From the cell containing the given text, extract its center point as [X, Y] coordinate. 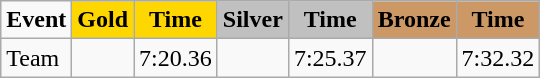
Event [36, 20]
7:20.36 [176, 58]
Bronze [414, 20]
Gold [103, 20]
Team [36, 58]
Silver [252, 20]
7:25.37 [330, 58]
7:32.32 [498, 58]
